Output the (x, y) coordinate of the center of the cell containing the given text.  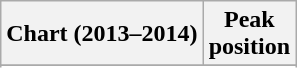
Peakposition (249, 34)
Chart (2013–2014) (102, 34)
